Capture the cell that displays the provided text and extract its [X, Y] central coordinate. 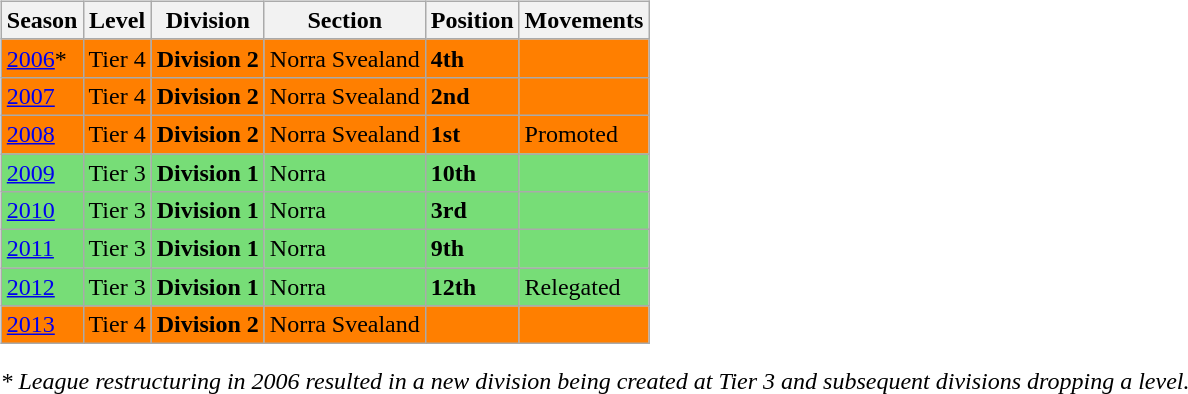
2006* [42, 58]
2009 [42, 173]
2010 [42, 211]
2011 [42, 249]
Section [344, 20]
9th [472, 249]
Division [208, 20]
2008 [42, 134]
Relegated [584, 287]
2012 [42, 287]
Level [117, 20]
Promoted [584, 134]
2007 [42, 96]
2013 [42, 325]
Position [472, 20]
3rd [472, 211]
10th [472, 173]
1st [472, 134]
4th [472, 58]
Movements [584, 20]
12th [472, 287]
Season [42, 20]
2nd [472, 96]
